Return the (x, y) coordinate for the center point of the cell that contains the specified text.  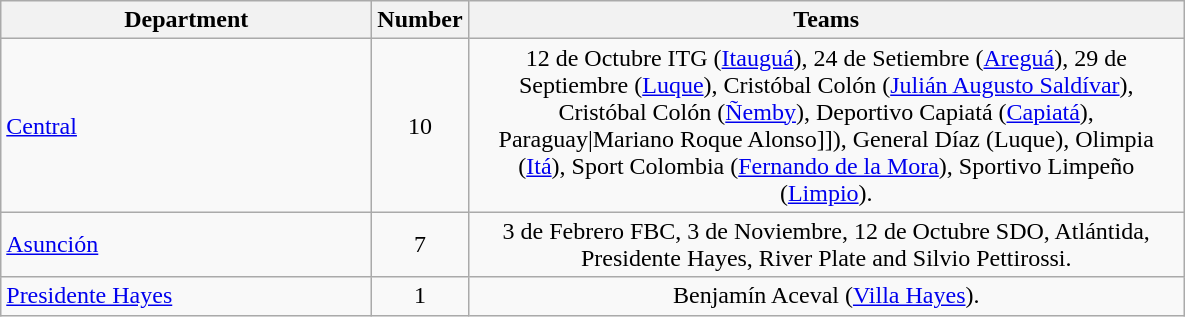
Asunción (186, 244)
Teams (826, 20)
10 (420, 126)
3 de Febrero FBC, 3 de Noviembre, 12 de Octubre SDO, Atlántida, Presidente Hayes, River Plate and Silvio Pettirossi. (826, 244)
7 (420, 244)
Central (186, 126)
1 (420, 296)
Department (186, 20)
Presidente Hayes (186, 296)
Number (420, 20)
Benjamín Aceval (Villa Hayes). (826, 296)
